Scan for the cell matching the given text and deliver its (x, y) coordinate at center. 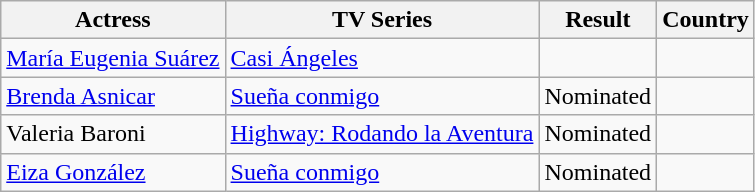
Highway: Rodando la Aventura (382, 134)
Eiza González (113, 172)
Casi Ángeles (382, 58)
Valeria Baroni (113, 134)
Result (598, 20)
Country (706, 20)
Brenda Asnicar (113, 96)
María Eugenia Suárez (113, 58)
Actress (113, 20)
TV Series (382, 20)
